Identify which cell holds the provided text, then report its (x, y) central coordinate. 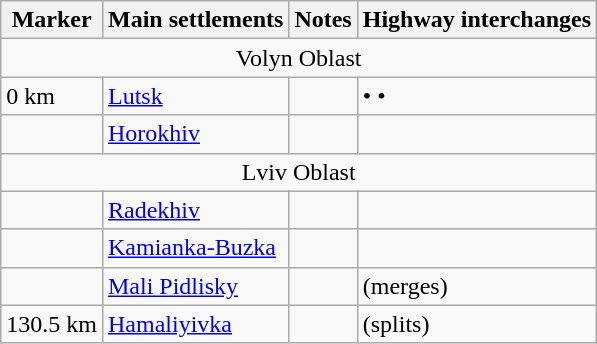
Notes (323, 20)
Mali Pidlisky (195, 286)
Marker (52, 20)
Lutsk (195, 96)
Kamianka-Buzka (195, 248)
(splits) (476, 324)
0 km (52, 96)
Volyn Oblast (299, 58)
Hamaliyivka (195, 324)
Lviv Oblast (299, 172)
Highway interchanges (476, 20)
130.5 km (52, 324)
(merges) (476, 286)
Radekhiv (195, 210)
Horokhiv (195, 134)
Main settlements (195, 20)
• • (476, 96)
